Pinpoint the cell where the given text exists, returning its [X, Y] midpoint coordinate. 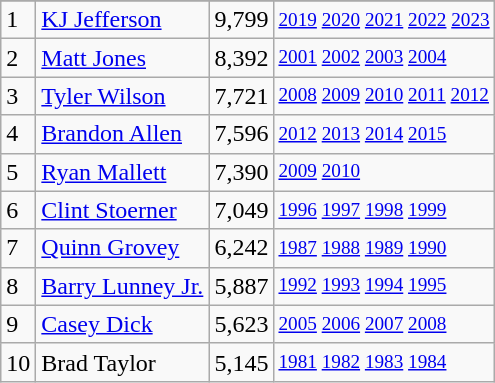
5,623 [242, 324]
Barry Lunney Jr. [122, 286]
Quinn Grovey [122, 248]
7,721 [242, 96]
6 [18, 210]
Ryan Mallett [122, 172]
9 [18, 324]
2005 2006 2007 2008 [384, 324]
5,145 [242, 362]
7 [18, 248]
Tyler Wilson [122, 96]
7,390 [242, 172]
2009 2010 [384, 172]
8,392 [242, 58]
Brandon Allen [122, 134]
2 [18, 58]
2012 2013 2014 2015 [384, 134]
10 [18, 362]
7,596 [242, 134]
5 [18, 172]
Clint Stoerner [122, 210]
KJ Jefferson [122, 20]
1996 1997 1998 1999 [384, 210]
Brad Taylor [122, 362]
4 [18, 134]
5,887 [242, 286]
8 [18, 286]
Matt Jones [122, 58]
Casey Dick [122, 324]
1987 1988 1989 1990 [384, 248]
9,799 [242, 20]
2008 2009 2010 2011 2012 [384, 96]
6,242 [242, 248]
1 [18, 20]
7,049 [242, 210]
1981 1982 1983 1984 [384, 362]
2001 2002 2003 2004 [384, 58]
3 [18, 96]
1992 1993 1994 1995 [384, 286]
2019 2020 2021 2022 2023 [384, 20]
